Pinpoint the cell where the given text exists, returning its (X, Y) midpoint coordinate. 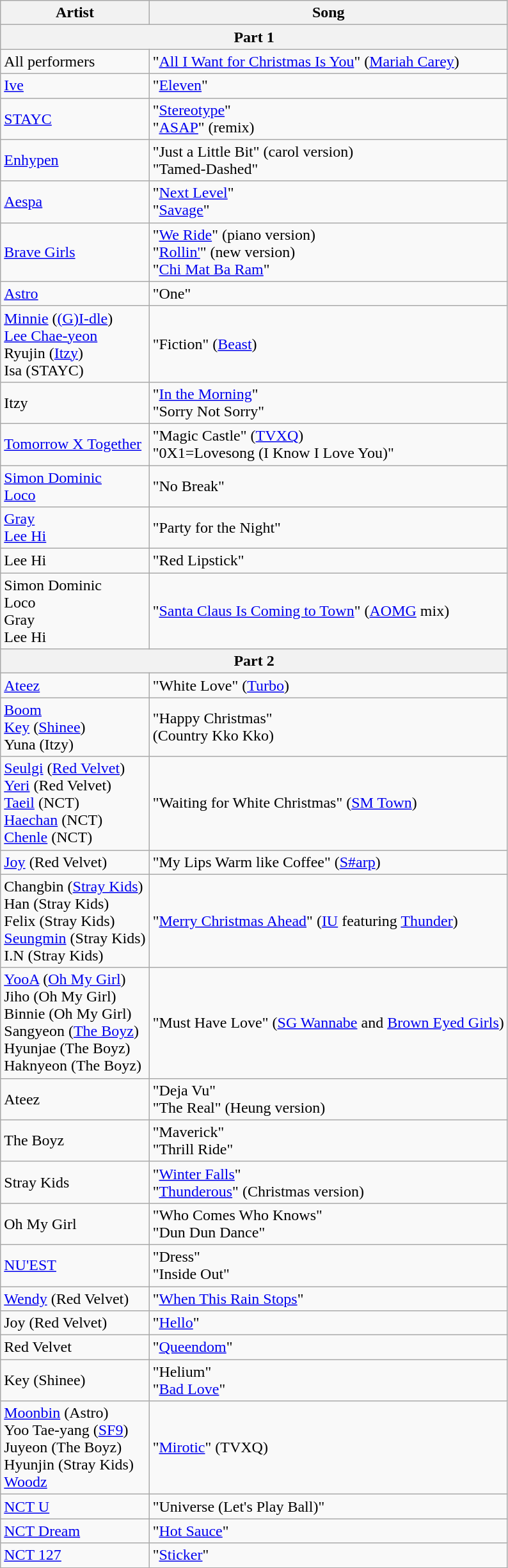
"Fiction" (Beast) (328, 344)
"Eleven" (328, 86)
"Queendom" (328, 1347)
"Hello" (328, 1323)
Astro (75, 294)
Tomorrow X Together (75, 444)
Moonbin (Astro)Yoo Tae-yang (SF9)Juyeon (The Boyz)Hyunjin (Stray Kids)Woodz (75, 1448)
NCT U (75, 1507)
Wendy (Red Velvet) (75, 1299)
"Party for the Night" (328, 528)
BoomKey (Shinee)Yuna (Itzy) (75, 727)
Song (328, 13)
"Mirotic" (TVXQ) (328, 1448)
Ive (75, 86)
YooA (Oh My Girl)Jiho (Oh My Girl)Binnie (Oh My Girl)Sangyeon (The Boyz)Hyunjae (The Boyz)Haknyeon (The Boyz) (75, 1023)
Minnie ((G)I-dle)Lee Chae-yeonRyujin (Itzy)Isa (STAYC) (75, 344)
"Hot Sauce" (328, 1531)
The Boyz (75, 1141)
Oh My Girl (75, 1224)
"Sticker" (328, 1555)
Simon DominicLoco (75, 486)
"No Break" (328, 486)
"My Lips Warm like Coffee" (S#arp) (328, 862)
"Waiting for White Christmas" (SM Town) (328, 803)
Key (Shinee) (75, 1380)
"White Love" (Turbo) (328, 686)
"Next Level""Savage" (328, 202)
NCT 127 (75, 1555)
NCT Dream (75, 1531)
"Merry Christmas Ahead" (IU featuring Thunder) (328, 921)
"Maverick""Thrill Ride" (328, 1141)
"Who Comes Who Knows""Dun Dun Dance" (328, 1224)
"Deja Vu""The Real" (Heung version) (328, 1099)
"Dress""Inside Out" (328, 1265)
Changbin (Stray Kids)Han (Stray Kids)Felix (Stray Kids)Seungmin (Stray Kids)I.N (Stray Kids) (75, 921)
"In the Morning""Sorry Not Sorry" (328, 403)
"All I Want for Christmas Is You" (Mariah Carey) (328, 61)
Part 2 (255, 661)
Part 1 (255, 37)
"Must Have Love" (SG Wannabe and Brown Eyed Girls) (328, 1023)
Simon DominicLocoGrayLee Hi (75, 611)
"Winter Falls""Thunderous" (Christmas version) (328, 1182)
All performers (75, 61)
STAYC (75, 119)
Aespa (75, 202)
GrayLee Hi (75, 528)
Stray Kids (75, 1182)
"Helium""Bad Love" (328, 1380)
Seulgi (Red Velvet)Yeri (Red Velvet)Taeil (NCT)Haechan (NCT)Chenle (NCT) (75, 803)
Lee Hi (75, 561)
Artist (75, 13)
"Happy Christmas"(Country Kko Kko) (328, 727)
"One" (328, 294)
"Stereotype""ASAP" (remix) (328, 119)
"Just a Little Bit" (carol version)"Tamed-Dashed" (328, 160)
"Magic Castle" (TVXQ)"0X1=Lovesong (I Know I Love You)" (328, 444)
"When This Rain Stops" (328, 1299)
"We Ride" (piano version)"Rollin'" (new version)"Chi Mat Ba Ram" (328, 252)
Brave Girls (75, 252)
Itzy (75, 403)
Enhypen (75, 160)
"Universe (Let's Play Ball)" (328, 1507)
"Santa Claus Is Coming to Town" (AOMG mix) (328, 611)
NU'EST (75, 1265)
Red Velvet (75, 1347)
"Red Lipstick" (328, 561)
